Pinpoint the cell where the given text exists, returning its [X, Y] midpoint coordinate. 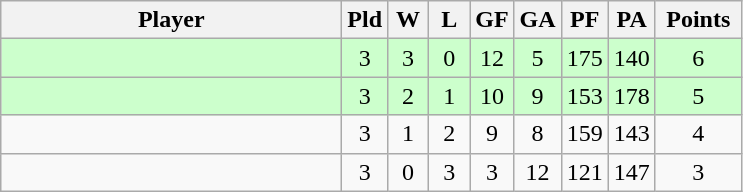
6 [698, 58]
L [450, 20]
GA [538, 20]
W [408, 20]
4 [698, 134]
PA [632, 20]
8 [538, 134]
143 [632, 134]
Player [172, 20]
GF [492, 20]
Points [698, 20]
PF [584, 20]
140 [632, 58]
121 [584, 172]
153 [584, 96]
175 [584, 58]
159 [584, 134]
Pld [365, 20]
147 [632, 172]
10 [492, 96]
178 [632, 96]
